Find where the given text appears and provide that cell's center as (X, Y) coordinate. 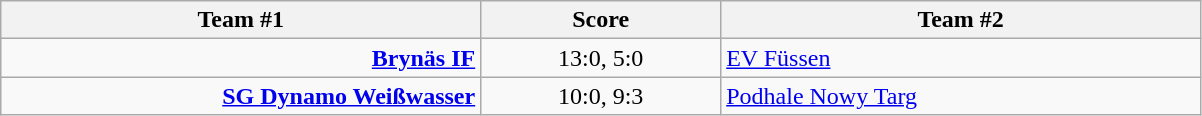
Brynäs IF (241, 58)
Podhale Nowy Targ (961, 96)
Team #2 (961, 20)
Score (601, 20)
SG Dynamo Weißwasser (241, 96)
10:0, 9:3 (601, 96)
EV Füssen (961, 58)
13:0, 5:0 (601, 58)
Team #1 (241, 20)
